Find where the given text appears and provide that cell's center as [x, y] coordinate. 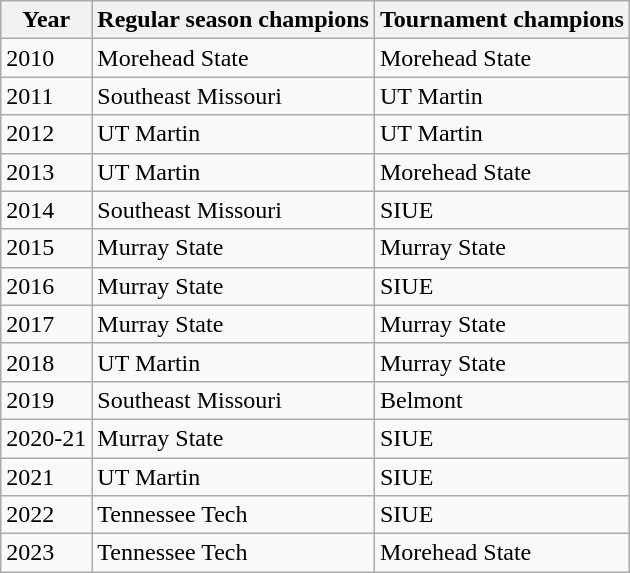
Regular season champions [234, 20]
2021 [46, 477]
Belmont [502, 400]
2010 [46, 58]
Tournament champions [502, 20]
2018 [46, 362]
2023 [46, 553]
2017 [46, 324]
2011 [46, 96]
2019 [46, 400]
2013 [46, 172]
2022 [46, 515]
2014 [46, 210]
Year [46, 20]
2015 [46, 248]
2016 [46, 286]
2020-21 [46, 438]
2012 [46, 134]
